Locate the cell with the specified text and output its [x, y] center coordinate. 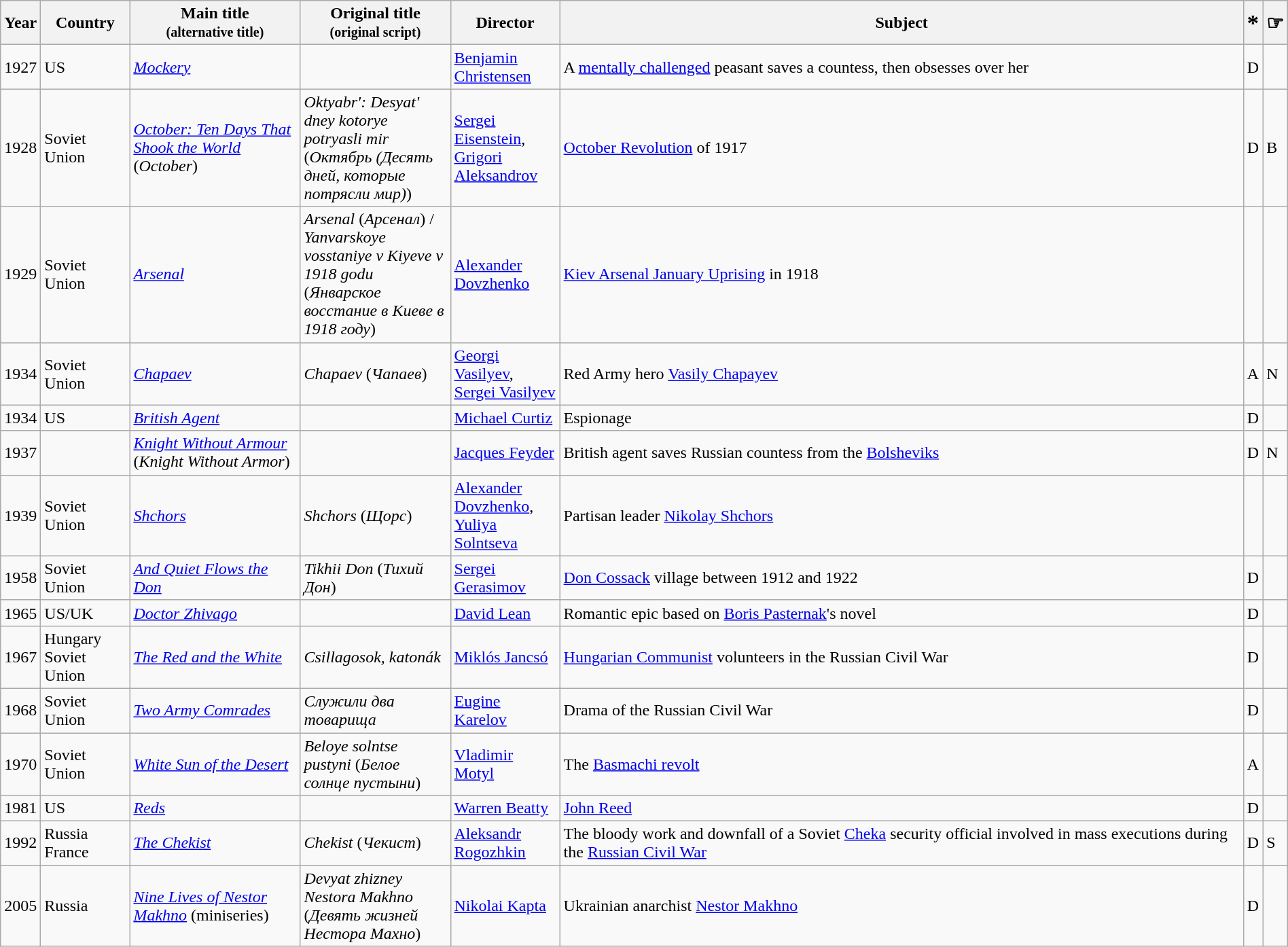
A mentally challenged peasant saves a countess, then obsesses over her [901, 67]
Year [20, 23]
Hungarian Communist volunteers in the Russian Civil War [901, 657]
And Quiet Flows the Don [215, 577]
Georgi Vasilyev, Sergei Vasilyev [505, 374]
Reds [215, 808]
Two Army Comrades [215, 711]
Vladimir Motyl [505, 764]
John Reed [901, 808]
Alexander Dovzhenko, Yuliya Solntseva [505, 515]
Chekist (Чекист) [375, 844]
Csillagosok, katonák [375, 657]
Devyat zhizney Nestora Makhno (Девять жизней Нестора Махно) [375, 906]
☞ [1276, 23]
October: Ten Days That Shook the World (October) [215, 148]
1968 [20, 711]
Sergei Eisenstein, Grigori Aleksandrov [505, 148]
Sergei Gerasimov [505, 577]
1970 [20, 764]
Ukrainian anarchist Nestor Makhno [901, 906]
* [1253, 23]
RussiaFrance [86, 844]
1929 [20, 274]
Original title(original script) [375, 23]
B [1276, 148]
1927 [20, 67]
Arsenal (Арсенал) / Yanvarskoye vosstaniye v Kiyeve v 1918 godu (Январское восстание в Киеве в 1918 году) [375, 274]
The Chekist [215, 844]
The Red and the White [215, 657]
The Basmachi revolt [901, 764]
David Lean [505, 613]
Michael Curtiz [505, 418]
1937 [20, 452]
Director [505, 23]
Chapaev [215, 374]
Nikolai Kapta [505, 906]
1928 [20, 148]
Espionage [901, 418]
S [1276, 844]
1939 [20, 515]
Red Army hero Vasily Chapayev [901, 374]
Miklós Jancsó [505, 657]
Chapaev (Чапаев) [375, 374]
Subject [901, 23]
Служили два товарища [375, 711]
Jacques Feyder [505, 452]
Shchors (Щорс) [375, 515]
Aleksandr Rogozhkin [505, 844]
Oktyabr': Desyat' dney kotorye potryasli mir (Октябрь (Десять дней, которые потрясли мир)) [375, 148]
1958 [20, 577]
Country [86, 23]
Alexander Dovzhenko [505, 274]
Mockery [215, 67]
US/UK [86, 613]
Main title(alternative title) [215, 23]
Warren Beatty [505, 808]
Shchors [215, 515]
HungarySoviet Union [86, 657]
White Sun of the Desert [215, 764]
The bloody work and downfall of a Soviet Cheka security official involved in mass executions during the Russian Civil War [901, 844]
1992 [20, 844]
Tikhii Don (Тихий Дон) [375, 577]
2005 [20, 906]
Doctor Zhivago [215, 613]
Benjamin Christensen [505, 67]
Partisan leader Nikolay Shchors [901, 515]
October Revolution of 1917 [901, 148]
Romantic epic based on Boris Pasternak's novel [901, 613]
Eugine Karelov [505, 711]
1967 [20, 657]
Knight Without Armour (Knight Without Armor) [215, 452]
Don Cossack village between 1912 and 1922 [901, 577]
British Agent [215, 418]
1965 [20, 613]
Kiev Arsenal January Uprising in 1918 [901, 274]
1981 [20, 808]
Russia [86, 906]
British agent saves Russian countess from the Bolsheviks [901, 452]
Drama of the Russian Civil War [901, 711]
Arsenal [215, 274]
Beloye solntse pustyni (Белое солнце пустыни) [375, 764]
Nine Lives of Nestor Makhno (miniseries) [215, 906]
